Return the [X, Y] coordinate for the center point of the cell that contains the specified text.  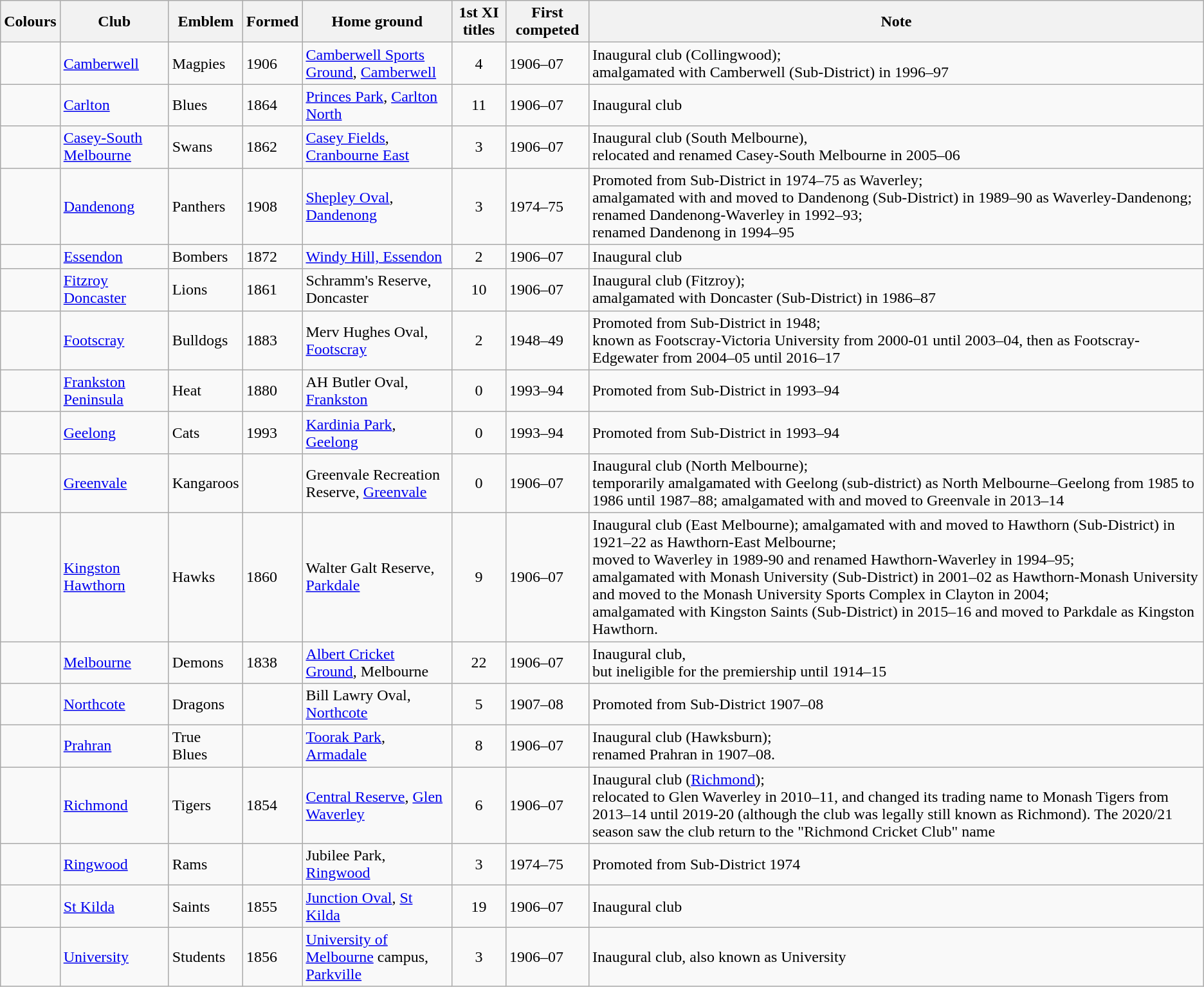
1860 [273, 577]
1883 [273, 340]
Windy Hill, Essendon [377, 257]
Essendon [114, 257]
1st XI titles [479, 22]
Toorak Park, Armadale [377, 746]
Magpies [206, 63]
Fitzroy Doncaster [114, 289]
Formed [273, 22]
Central Reserve, Glen Waverley [377, 805]
Inaugural club (South Melbourne),relocated and renamed Casey-South Melbourne in 2005–06 [896, 147]
Lions [206, 289]
1880 [273, 391]
St Kilda [114, 907]
1862 [273, 147]
Camberwell [114, 63]
Bulldogs [206, 340]
Frankston Peninsula [114, 391]
University of Melbourne campus, Parkville [377, 957]
Promoted from Sub-District 1907–08 [896, 705]
1993 [273, 432]
Tigers [206, 805]
1854 [273, 805]
Shepley Oval, Dandenong [377, 206]
1948–49 [548, 340]
Princes Park, Carlton North [377, 105]
1856 [273, 957]
1907–08 [548, 705]
Note [896, 22]
1864 [273, 105]
Geelong [114, 432]
9 [479, 577]
1838 [273, 662]
Students [206, 957]
University [114, 957]
Promoted from Sub-District 1974 [896, 864]
First competed [548, 22]
1872 [273, 257]
Prahran [114, 746]
Richmond [114, 805]
Kardinia Park, Geelong [377, 432]
Bill Lawry Oval, Northcote [377, 705]
Inaugural club,but ineligible for the premiership until 1914–15 [896, 662]
Inaugural club, also known as University [896, 957]
5 [479, 705]
Casey Fields, Cranbourne East [377, 147]
Kangaroos [206, 483]
Rams [206, 864]
Casey-South Melbourne [114, 147]
Hawks [206, 577]
Footscray [114, 340]
19 [479, 907]
4 [479, 63]
Dandenong [114, 206]
Saints [206, 907]
Junction Oval, St Kilda [377, 907]
True Blues [206, 746]
Northcote [114, 705]
Home ground [377, 22]
8 [479, 746]
Emblem [206, 22]
Inaugural club (Fitzroy);amalgamated with Doncaster (Sub-District) in 1986–87 [896, 289]
Heat [206, 391]
Kingston Hawthorn [114, 577]
22 [479, 662]
Jubilee Park, Ringwood [377, 864]
Dragons [206, 705]
Swans [206, 147]
Club [114, 22]
Ringwood [114, 864]
Albert Cricket Ground, Melbourne [377, 662]
Greenvale Recreation Reserve, Greenvale [377, 483]
Blues [206, 105]
Camberwell Sports Ground, Camberwell [377, 63]
Colours [30, 22]
10 [479, 289]
11 [479, 105]
Greenvale [114, 483]
Cats [206, 432]
Bombers [206, 257]
Carlton [114, 105]
Walter Galt Reserve, Parkdale [377, 577]
1861 [273, 289]
1855 [273, 907]
Panthers [206, 206]
Inaugural club (Hawksburn);renamed Prahran in 1907–08. [896, 746]
6 [479, 805]
Inaugural club (Collingwood);amalgamated with Camberwell (Sub-District) in 1996–97 [896, 63]
Merv Hughes Oval, Footscray [377, 340]
AH Butler Oval, Frankston [377, 391]
Schramm's Reserve, Doncaster [377, 289]
1908 [273, 206]
Melbourne [114, 662]
Demons [206, 662]
1906 [273, 63]
